Search for the cell housing the specified text and yield its (X, Y) center coordinate. 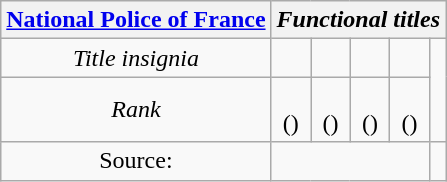
Rank (136, 110)
Title insignia (136, 58)
Functional titles (358, 20)
Source: (136, 161)
National Police of France (136, 20)
